Determine the [x, y] coordinate at the center of the cell enclosing the given text.  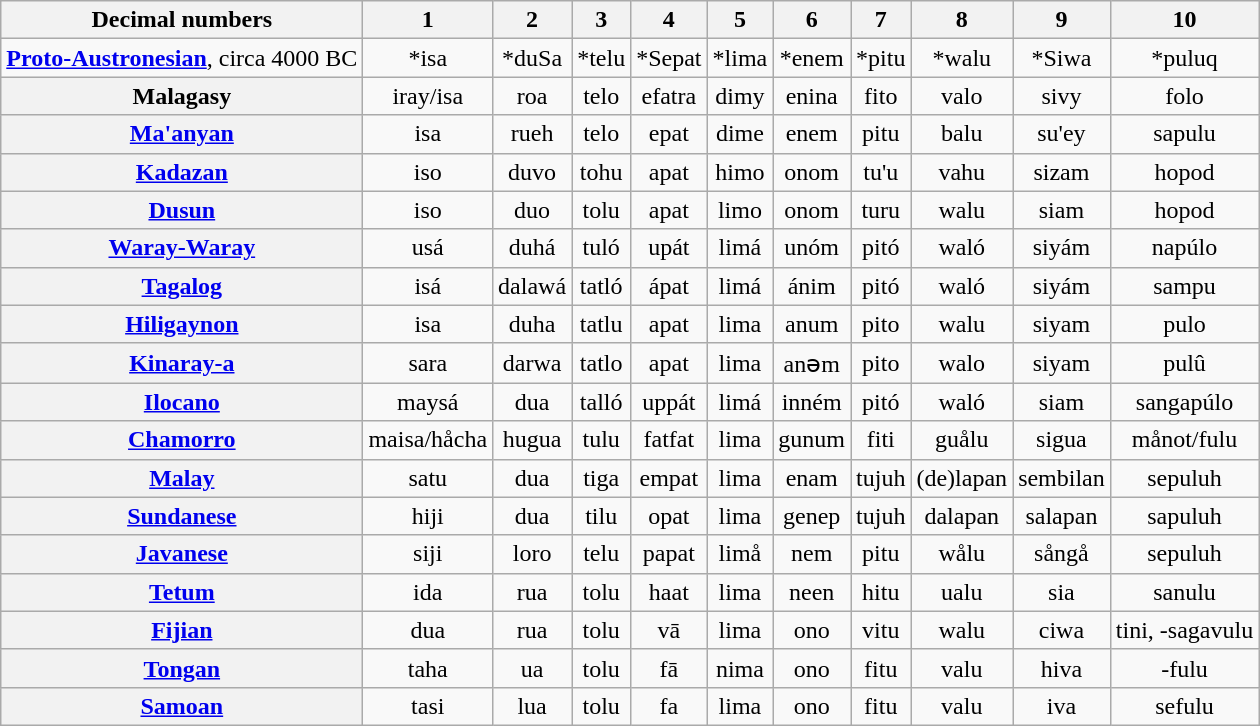
fa [669, 706]
Hiligaynon [182, 324]
telu [602, 554]
epat [669, 134]
sefulu [1184, 706]
sangapúlo [1184, 402]
hitu [881, 592]
iray/isa [428, 96]
vahu [962, 172]
enam [812, 478]
dalawá [532, 286]
su'ey [1062, 134]
taha [428, 668]
efatra [669, 96]
*puluq [1184, 58]
neen [812, 592]
sizam [1062, 172]
guålu [962, 440]
ánim [812, 286]
ida [428, 592]
sigua [1062, 440]
sivy [1062, 96]
upát [669, 248]
unóm [812, 248]
fatfat [669, 440]
Tongan [182, 668]
lua [532, 706]
-fulu [1184, 668]
dime [740, 134]
*lima [740, 58]
satu [428, 478]
Ma'anyan [182, 134]
darwa [532, 363]
Ilocano [182, 402]
dalapan [962, 516]
tatló [602, 286]
Waray-Waray [182, 248]
Tetum [182, 592]
anum [812, 324]
anəm [812, 363]
valo [962, 96]
1 [428, 20]
hiva [1062, 668]
Malay [182, 478]
tasi [428, 706]
tatlo [602, 363]
isá [428, 286]
vā [669, 630]
usá [428, 248]
inném [812, 402]
gunum [812, 440]
Javanese [182, 554]
enina [812, 96]
opat [669, 516]
tu'u [881, 172]
nima [740, 668]
folo [1184, 96]
*pitu [881, 58]
wålu [962, 554]
tilu [602, 516]
duha [532, 324]
Tagalog [182, 286]
Decimal numbers [182, 20]
tulu [602, 440]
talló [602, 402]
tiga [602, 478]
turu [881, 210]
sapulu [1184, 134]
fā [669, 668]
fiti [881, 440]
ápat [669, 286]
10 [1184, 20]
limå [740, 554]
maisa/håcha [428, 440]
napúlo [1184, 248]
7 [881, 20]
2 [532, 20]
Fijian [182, 630]
siji [428, 554]
sara [428, 363]
rueh [532, 134]
Chamorro [182, 440]
tatlu [602, 324]
empat [669, 478]
nem [812, 554]
genep [812, 516]
5 [740, 20]
*telu [602, 58]
balu [962, 134]
uppát [669, 402]
duo [532, 210]
ualu [962, 592]
ciwa [1062, 630]
walo [962, 363]
duhá [532, 248]
sia [1062, 592]
enem [812, 134]
salapan [1062, 516]
iva [1062, 706]
4 [669, 20]
pulû [1184, 363]
*duSa [532, 58]
haat [669, 592]
tuló [602, 248]
ua [532, 668]
sångå [1062, 554]
*enem [812, 58]
Dusun [182, 210]
Samoan [182, 706]
himo [740, 172]
6 [812, 20]
papat [669, 554]
Sundanese [182, 516]
9 [1062, 20]
hiji [428, 516]
hugua [532, 440]
*walu [962, 58]
maysá [428, 402]
dimy [740, 96]
pulo [1184, 324]
Kinaray-a [182, 363]
sampu [1184, 286]
tohu [602, 172]
Proto-Austronesian, circa 4000 BC [182, 58]
*isa [428, 58]
månot/fulu [1184, 440]
*Sepat [669, 58]
loro [532, 554]
Malagasy [182, 96]
8 [962, 20]
limo [740, 210]
*Siwa [1062, 58]
tini, -sagavulu [1184, 630]
sembilan [1062, 478]
sanulu [1184, 592]
(de)lapan [962, 478]
vitu [881, 630]
Kadazan [182, 172]
3 [602, 20]
fito [881, 96]
sapuluh [1184, 516]
duvo [532, 172]
roa [532, 96]
